Pinpoint the cell where the given text exists, returning its [x, y] midpoint coordinate. 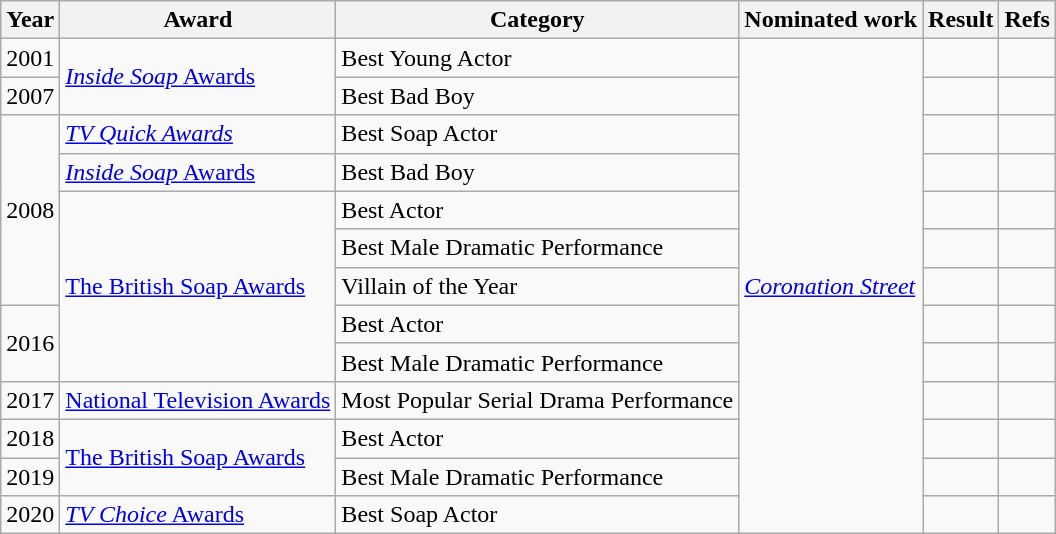
Best Young Actor [538, 58]
2008 [30, 210]
Most Popular Serial Drama Performance [538, 400]
2019 [30, 477]
Year [30, 20]
2018 [30, 438]
2001 [30, 58]
Refs [1027, 20]
National Television Awards [198, 400]
Villain of the Year [538, 286]
Award [198, 20]
Result [961, 20]
2016 [30, 343]
Coronation Street [831, 286]
2007 [30, 96]
TV Quick Awards [198, 134]
2020 [30, 515]
TV Choice Awards [198, 515]
Category [538, 20]
2017 [30, 400]
Nominated work [831, 20]
